Output the (x, y) coordinate of the center of the cell containing the given text.  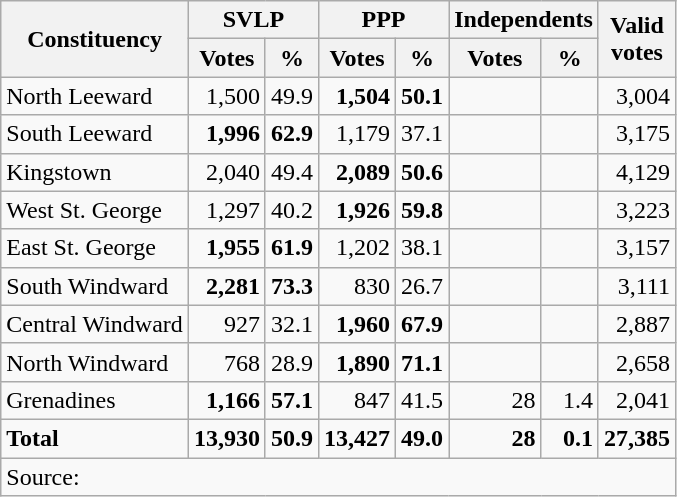
847 (356, 400)
50.9 (292, 438)
3,175 (636, 134)
Validvotes (636, 39)
West St. George (95, 210)
49.0 (422, 438)
1,166 (226, 400)
62.9 (292, 134)
Independents (524, 20)
32.1 (292, 324)
927 (226, 324)
4,129 (636, 172)
2,658 (636, 362)
57.1 (292, 400)
59.8 (422, 210)
13,427 (356, 438)
Grenadines (95, 400)
1,926 (356, 210)
South Windward (95, 286)
0.1 (570, 438)
67.9 (422, 324)
1,179 (356, 134)
Kingstown (95, 172)
3,157 (636, 248)
2,887 (636, 324)
40.2 (292, 210)
1.4 (570, 400)
2,041 (636, 400)
1,960 (356, 324)
Total (95, 438)
1,890 (356, 362)
50.1 (422, 96)
North Windward (95, 362)
1,996 (226, 134)
73.3 (292, 286)
3,004 (636, 96)
South Leeward (95, 134)
2,089 (356, 172)
27,385 (636, 438)
Source: (338, 477)
1,297 (226, 210)
Central Windward (95, 324)
3,223 (636, 210)
26.7 (422, 286)
71.1 (422, 362)
37.1 (422, 134)
North Leeward (95, 96)
PPP (383, 20)
3,111 (636, 286)
38.1 (422, 248)
41.5 (422, 400)
Constituency (95, 39)
830 (356, 286)
1,202 (356, 248)
1,955 (226, 248)
49.4 (292, 172)
28.9 (292, 362)
1,504 (356, 96)
49.9 (292, 96)
61.9 (292, 248)
2,040 (226, 172)
1,500 (226, 96)
768 (226, 362)
SVLP (253, 20)
2,281 (226, 286)
13,930 (226, 438)
East St. George (95, 248)
50.6 (422, 172)
